From the cell containing the given text, extract its center point as (X, Y) coordinate. 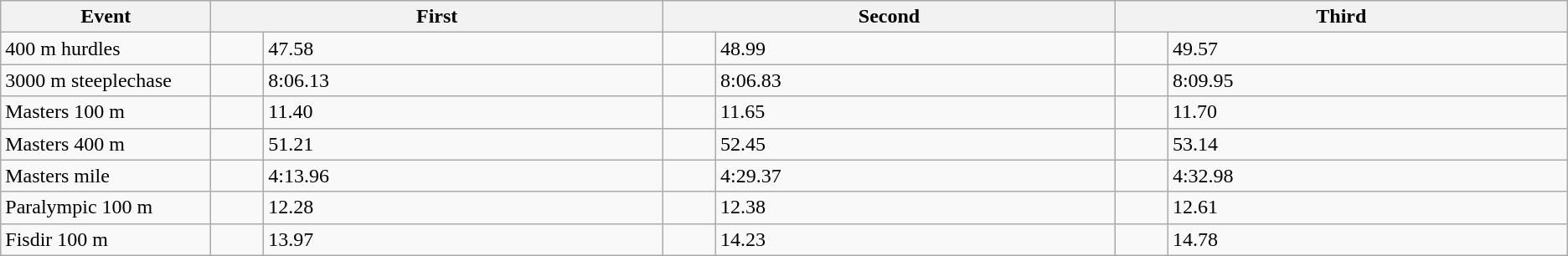
8:09.95 (1367, 80)
3000 m steeplechase (106, 80)
11.40 (464, 112)
First (437, 17)
14.23 (916, 239)
Second (890, 17)
400 m hurdles (106, 49)
11.70 (1367, 112)
8:06.83 (916, 80)
48.99 (916, 49)
12.38 (916, 207)
4:13.96 (464, 176)
11.65 (916, 112)
Event (106, 17)
49.57 (1367, 49)
8:06.13 (464, 80)
Third (1341, 17)
Masters mile (106, 176)
Masters 400 m (106, 144)
47.58 (464, 49)
13.97 (464, 239)
Fisdir 100 m (106, 239)
14.78 (1367, 239)
Masters 100 m (106, 112)
Paralympic 100 m (106, 207)
12.28 (464, 207)
4:29.37 (916, 176)
52.45 (916, 144)
12.61 (1367, 207)
53.14 (1367, 144)
4:32.98 (1367, 176)
51.21 (464, 144)
